Provide the (X, Y) coordinate of the cell's center where the given text is located.  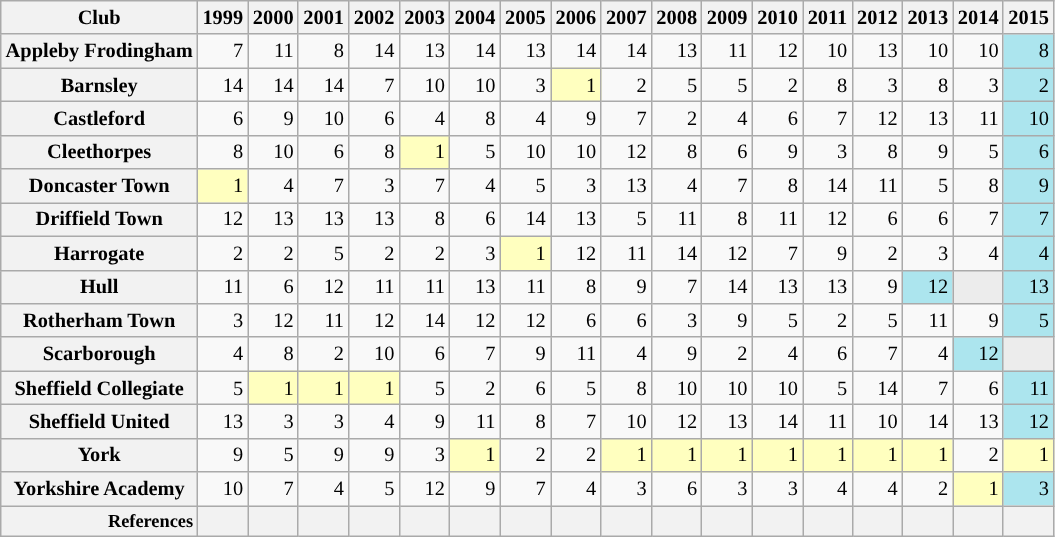
1999 (223, 17)
Castleford (100, 118)
2008 (677, 17)
Yorkshire Academy (100, 489)
Sheffield Collegiate (100, 388)
Doncaster Town (100, 186)
2000 (273, 17)
Harrogate (100, 253)
2015 (1028, 17)
Barnsley (100, 85)
2004 (475, 17)
Rotherham Town (100, 320)
2011 (828, 17)
2005 (525, 17)
Sheffield United (100, 421)
York (100, 455)
Driffield Town (100, 219)
2001 (323, 17)
2010 (777, 17)
References (100, 520)
2014 (978, 17)
Appleby Frodingham (100, 51)
2007 (626, 17)
Club (100, 17)
2006 (576, 17)
2009 (727, 17)
2012 (877, 17)
Hull (100, 287)
Scarborough (100, 354)
2013 (928, 17)
2002 (374, 17)
2003 (424, 17)
Cleethorpes (100, 152)
